From the cell containing the given text, extract its center point as (x, y) coordinate. 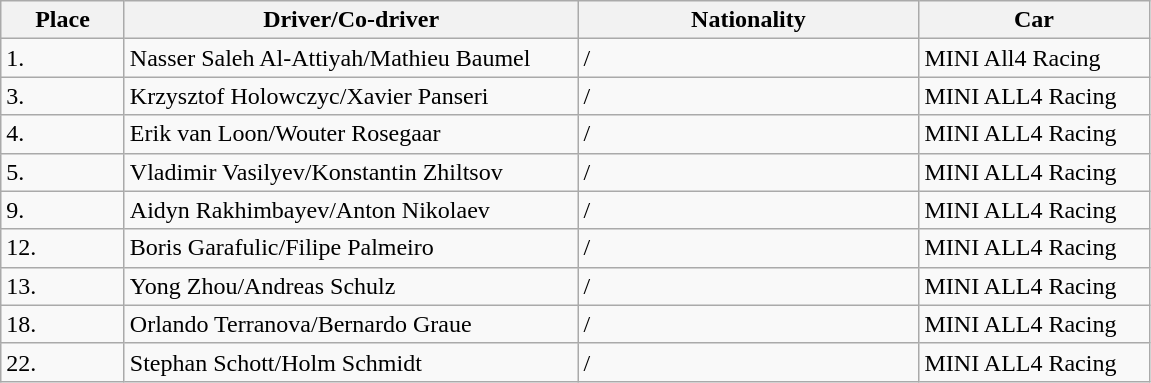
Erik van Loon/Wouter Rosegaar (351, 134)
Orlando Terranova/Bernardo Graue (351, 324)
9. (63, 210)
Car (1034, 20)
Nationality (748, 20)
Boris Garafulic/Filipe Palmeiro (351, 248)
4. (63, 134)
Nasser Saleh Al-Attiyah/Mathieu Baumel (351, 58)
Place (63, 20)
5. (63, 172)
Aidyn Rakhimbayev/Anton Nikolaev (351, 210)
13. (63, 286)
Yong Zhou/Andreas Schulz (351, 286)
Krzysztof Holowczyc/Xavier Panseri (351, 96)
1. (63, 58)
Driver/Co-driver (351, 20)
Stephan Schott/Holm Schmidt (351, 362)
18. (63, 324)
MINI All4 Racing (1034, 58)
3. (63, 96)
12. (63, 248)
22. (63, 362)
Vladimir Vasilyev/Konstantin Zhiltsov (351, 172)
